Scan for the cell matching the given text and deliver its (X, Y) coordinate at center. 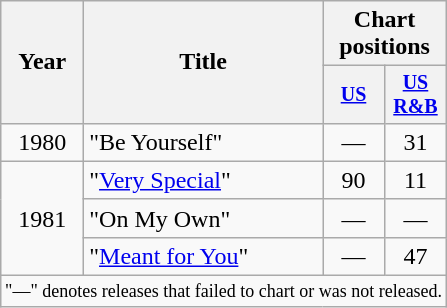
Chart positions (385, 34)
31 (415, 142)
"On My Own" (204, 218)
USR&B (415, 94)
1980 (42, 142)
Title (204, 62)
90 (354, 180)
47 (415, 256)
"Be Yourself" (204, 142)
"Very Special" (204, 180)
1981 (42, 218)
US (354, 94)
Year (42, 62)
11 (415, 180)
"—" denotes releases that failed to chart or was not released. (224, 292)
"Meant for You" (204, 256)
